Detect which cell encompasses the target text, then output its (x, y) center coordinate. 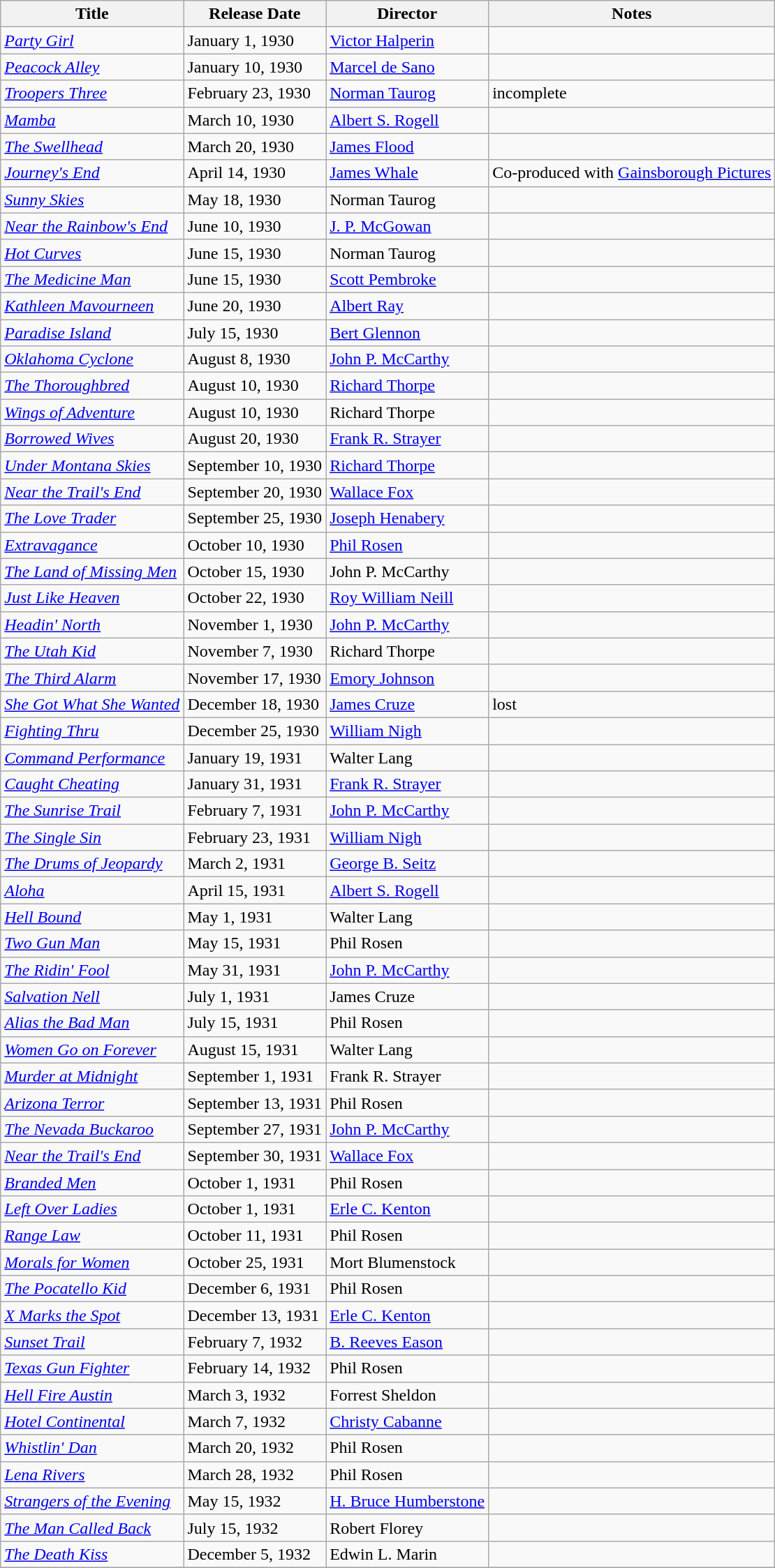
Christy Cabanne (408, 1421)
Joseph Henabery (408, 518)
January 1, 1930 (255, 40)
Extravagance (92, 545)
Under Montana Skies (92, 465)
The Swellhead (92, 147)
J. P. McGowan (408, 226)
Morals for Women (92, 1262)
The Sunrise Trail (92, 811)
October 22, 1930 (255, 598)
X Marks the Spot (92, 1315)
Women Go on Forever (92, 1050)
May 31, 1931 (255, 970)
January 31, 1931 (255, 784)
July 15, 1930 (255, 333)
The Pocatello Kid (92, 1289)
Headin' North (92, 625)
March 7, 1932 (255, 1421)
September 13, 1931 (255, 1103)
Robert Florey (408, 1528)
Troopers Three (92, 94)
Hell Fire Austin (92, 1395)
Two Gun Man (92, 943)
November 17, 1930 (255, 678)
Mort Blumenstock (408, 1262)
Command Performance (92, 757)
August 15, 1931 (255, 1050)
The Single Sin (92, 837)
Kathleen Mavourneen (92, 306)
April 14, 1930 (255, 173)
February 7, 1931 (255, 811)
Wings of Adventure (92, 412)
The Thoroughbred (92, 386)
August 8, 1930 (255, 359)
Arizona Terror (92, 1103)
James Whale (408, 173)
Party Girl (92, 40)
Co-produced with Gainsborough Pictures (632, 173)
Murder at Midnight (92, 1076)
Caught Cheating (92, 784)
Alias the Bad Man (92, 1023)
July 15, 1931 (255, 1023)
The Love Trader (92, 518)
September 1, 1931 (255, 1076)
Release Date (255, 14)
August 20, 1930 (255, 439)
Near the Rainbow's End (92, 226)
Just Like Heaven (92, 598)
H. Bruce Humberstone (408, 1501)
May 1, 1931 (255, 917)
March 20, 1932 (255, 1448)
March 3, 1932 (255, 1395)
Edwin L. Marin (408, 1554)
Left Over Ladies (92, 1209)
March 20, 1930 (255, 147)
May 18, 1930 (255, 200)
Borrowed Wives (92, 439)
November 1, 1930 (255, 625)
May 15, 1932 (255, 1501)
Scott Pembroke (408, 279)
July 15, 1932 (255, 1528)
Lena Rivers (92, 1474)
Whistlin' Dan (92, 1448)
Journey's End (92, 173)
Hot Curves (92, 253)
June 10, 1930 (255, 226)
February 23, 1931 (255, 837)
April 15, 1931 (255, 890)
December 18, 1930 (255, 704)
Sunset Trail (92, 1342)
Peacock Alley (92, 67)
The Nevada Buckaroo (92, 1129)
Range Law (92, 1236)
Fighting Thru (92, 731)
May 15, 1931 (255, 943)
September 27, 1931 (255, 1129)
July 1, 1931 (255, 996)
October 25, 1931 (255, 1262)
Marcel de Sano (408, 67)
March 28, 1932 (255, 1474)
June 20, 1930 (255, 306)
incomplete (632, 94)
September 20, 1930 (255, 492)
Branded Men (92, 1183)
March 2, 1931 (255, 864)
Texas Gun Fighter (92, 1368)
Forrest Sheldon (408, 1395)
James Flood (408, 147)
December 6, 1931 (255, 1289)
Victor Halperin (408, 40)
Sunny Skies (92, 200)
Oklahoma Cyclone (92, 359)
The Drums of Jeopardy (92, 864)
December 5, 1932 (255, 1554)
The Death Kiss (92, 1554)
October 10, 1930 (255, 545)
George B. Seitz (408, 864)
February 14, 1932 (255, 1368)
Notes (632, 14)
December 25, 1930 (255, 731)
Hotel Continental (92, 1421)
September 25, 1930 (255, 518)
Albert Ray (408, 306)
Roy William Neill (408, 598)
Aloha (92, 890)
lost (632, 704)
Paradise Island (92, 333)
October 15, 1930 (255, 572)
November 7, 1930 (255, 651)
The Medicine Man (92, 279)
Emory Johnson (408, 678)
The Third Alarm (92, 678)
Hell Bound (92, 917)
Salvation Nell (92, 996)
February 23, 1930 (255, 94)
She Got What She Wanted (92, 704)
January 10, 1930 (255, 67)
Mamba (92, 120)
September 30, 1931 (255, 1156)
February 7, 1932 (255, 1342)
The Ridin' Fool (92, 970)
September 10, 1930 (255, 465)
B. Reeves Eason (408, 1342)
The Man Called Back (92, 1528)
Title (92, 14)
October 11, 1931 (255, 1236)
December 13, 1931 (255, 1315)
Director (408, 14)
Bert Glennon (408, 333)
The Utah Kid (92, 651)
Strangers of the Evening (92, 1501)
The Land of Missing Men (92, 572)
March 10, 1930 (255, 120)
January 19, 1931 (255, 757)
